Extract the (X, Y) coordinate from the center of the cell holding the provided text.  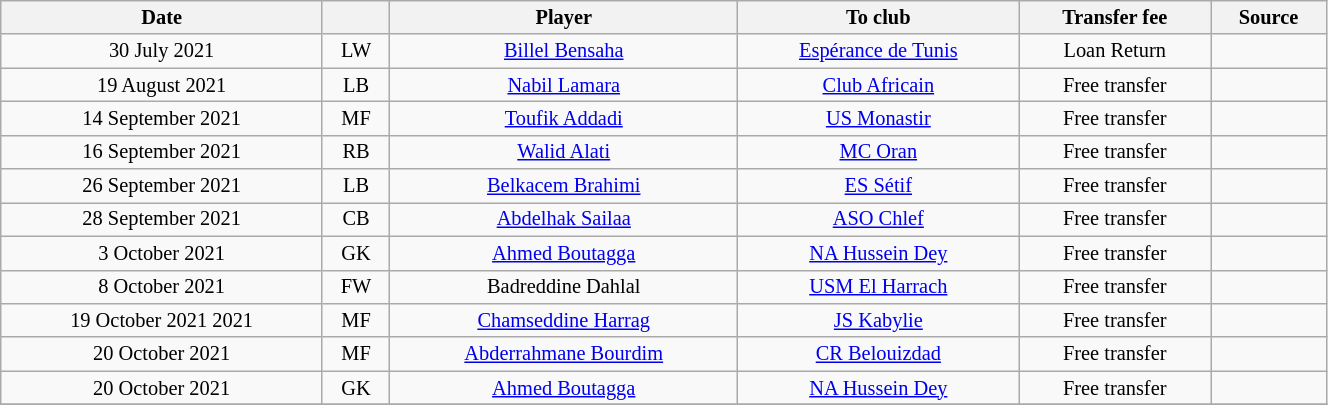
19 October 2021 2021 (162, 320)
Date (162, 17)
28 September 2021 (162, 219)
Abdelhak Sailaa (564, 219)
30 July 2021 (162, 51)
FW (356, 287)
LW (356, 51)
ES Sétif (878, 186)
Billel Bensaha (564, 51)
RB (356, 152)
Espérance de Tunis (878, 51)
Loan Return (1115, 51)
3 October 2021 (162, 253)
Source (1269, 17)
Chamseddine Harrag (564, 320)
26 September 2021 (162, 186)
CR Belouizdad (878, 354)
Transfer fee (1115, 17)
Player (564, 17)
Belkacem Brahimi (564, 186)
USM El Harrach (878, 287)
16 September 2021 (162, 152)
JS Kabylie (878, 320)
US Monastir (878, 118)
14 September 2021 (162, 118)
Toufik Addadi (564, 118)
Badreddine Dahlal (564, 287)
ASO Chlef (878, 219)
Walid Alati (564, 152)
Nabil Lamara (564, 85)
Club Africain (878, 85)
19 August 2021 (162, 85)
MC Oran (878, 152)
CB (356, 219)
To club (878, 17)
8 October 2021 (162, 287)
Abderrahmane Bourdim (564, 354)
